Search for the cell housing the specified text and yield its (X, Y) center coordinate. 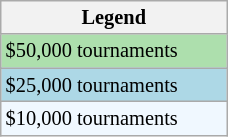
$50,000 tournaments (114, 51)
Legend (114, 17)
$10,000 tournaments (114, 118)
$25,000 tournaments (114, 85)
